For the text-containing cell, return its midpoint in [X, Y] coordinate format. 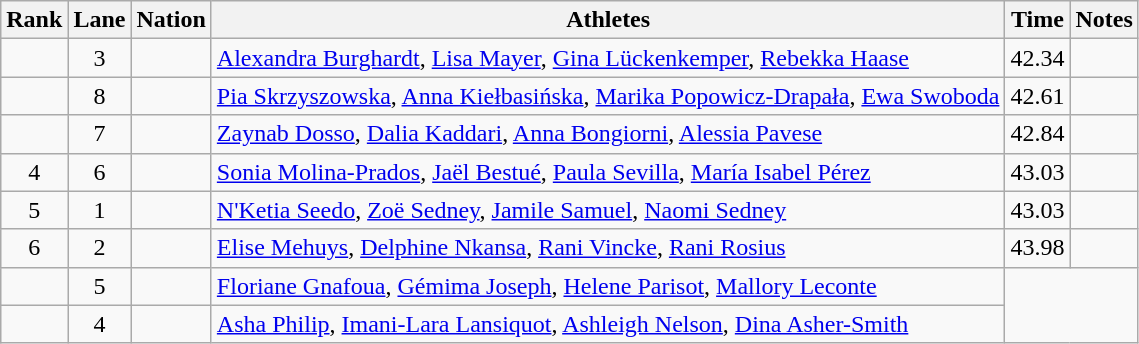
3 [100, 58]
Elise Mehuys, Delphine Nkansa, Rani Vincke, Rani Rosius [608, 248]
Time [1038, 20]
42.61 [1038, 96]
Rank [34, 20]
Athletes [608, 20]
Sonia Molina-Prados, Jaël Bestué, Paula Sevilla, María Isabel Pérez [608, 172]
42.84 [1038, 134]
Asha Philip, Imani-Lara Lansiquot, Ashleigh Nelson, Dina Asher-Smith [608, 324]
43.98 [1038, 248]
Floriane Gnafoua, Gémima Joseph, Helene Parisot, Mallory Leconte [608, 286]
N'Ketia Seedo, Zoë Sedney, Jamile Samuel, Naomi Sedney [608, 210]
1 [100, 210]
Nation [171, 20]
Notes [1104, 20]
Alexandra Burghardt, Lisa Mayer, Gina Lückenkemper, Rebekka Haase [608, 58]
Lane [100, 20]
8 [100, 96]
Pia Skrzyszowska, Anna Kiełbasińska, Marika Popowicz-Drapała, Ewa Swoboda [608, 96]
7 [100, 134]
Zaynab Dosso, Dalia Kaddari, Anna Bongiorni, Alessia Pavese [608, 134]
42.34 [1038, 58]
2 [100, 248]
